Determine the (x, y) coordinate at the center of the cell enclosing the given text.  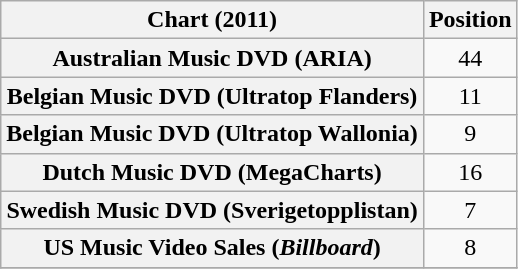
11 (470, 96)
Australian Music DVD (ARIA) (212, 58)
8 (470, 248)
44 (470, 58)
Chart (2011) (212, 20)
9 (470, 134)
Swedish Music DVD (Sverigetopplistan) (212, 210)
Position (470, 20)
Belgian Music DVD (Ultratop Wallonia) (212, 134)
Dutch Music DVD (MegaCharts) (212, 172)
7 (470, 210)
16 (470, 172)
Belgian Music DVD (Ultratop Flanders) (212, 96)
US Music Video Sales (Billboard) (212, 248)
